Determine the (X, Y) coordinate at the center of the cell enclosing the given text.  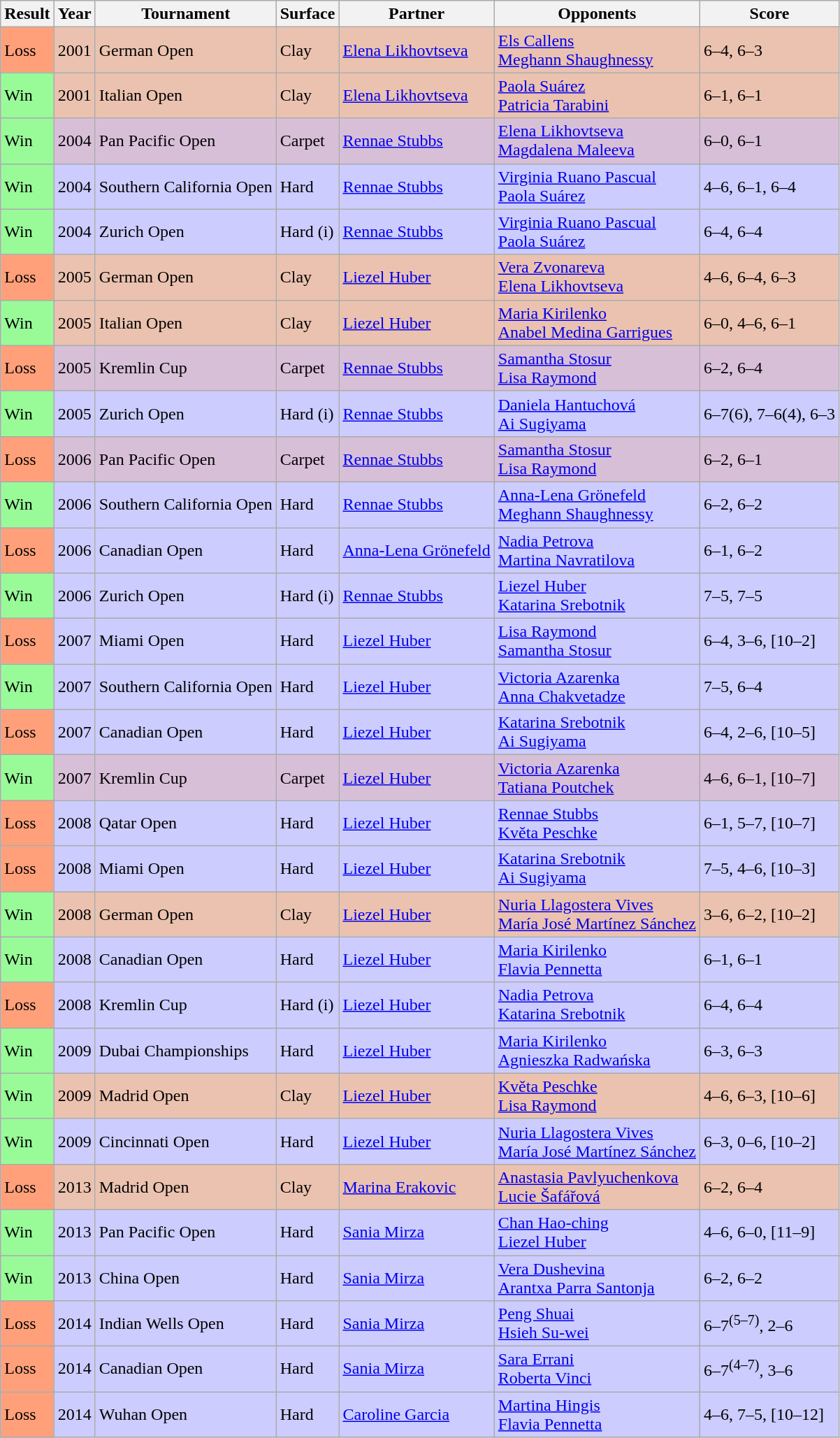
Lisa Raymond Samantha Stosur (597, 642)
Maria Kirilenko Flavia Pennetta (597, 959)
7–5, 4–6, [10–3] (770, 868)
Year (74, 14)
Anastasia Pavlyuchenkova Lucie Šafářová (597, 1187)
4–6, 6–1, 6–4 (770, 186)
6–4, 6–3 (770, 50)
China Open (186, 1278)
4–6, 6–3, [10–6] (770, 1096)
Partner (417, 14)
Daniela Hantuchová Ai Sugiyama (597, 414)
Surface (307, 14)
6–4, 3–6, [10–2] (770, 642)
Els Callens Meghann Shaughnessy (597, 50)
Nadia Petrova Katarina Srebotnik (597, 1005)
4–6, 7–5, [10–12] (770, 1415)
Qatar Open (186, 824)
Nadia Petrova Martina Navratilova (597, 549)
Anna-Lena Grönefeld (417, 549)
Liezel Huber Katarina Srebotnik (597, 596)
Paola Suárez Patricia Tarabini (597, 95)
Victoria Azarenka Anna Chakvetadze (597, 686)
6–7(6), 7–6(4), 6–3 (770, 414)
Wuhan Open (186, 1415)
6–0, 4–6, 6–1 (770, 323)
6–7(4–7), 3–6 (770, 1369)
Caroline Garcia (417, 1415)
Elena Likhovtseva Magdalena Maleeva (597, 141)
6–7(5–7), 2–6 (770, 1324)
7–5, 6–4 (770, 686)
Vera Dushevina Arantxa Parra Santonja (597, 1278)
Victoria Azarenka Tatiana Poutchek (597, 777)
Maria Kirilenko Anabel Medina Garrigues (597, 323)
Maria Kirilenko Agnieszka Radwańska (597, 1050)
4–6, 6–4, 6–3 (770, 277)
Martina Hingis Flavia Pennetta (597, 1415)
Cincinnati Open (186, 1141)
Score (770, 14)
6–4, 2–6, [10–5] (770, 733)
Dubai Championships (186, 1050)
6–0, 6–1 (770, 141)
6–1, 6–2 (770, 549)
3–6, 6–2, [10–2] (770, 914)
6–2, 6–1 (770, 459)
Anna-Lena Grönefeld Meghann Shaughnessy (597, 505)
Indian Wells Open (186, 1324)
Opponents (597, 14)
Marina Erakovic (417, 1187)
Sara Errani Roberta Vinci (597, 1369)
Tournament (186, 14)
Chan Hao-ching Liezel Huber (597, 1232)
Vera Zvonareva Elena Likhovtseva (597, 277)
4–6, 6–0, [11–9] (770, 1232)
Peng Shuai Hsieh Su-wei (597, 1324)
4–6, 6–1, [10–7] (770, 777)
6–3, 0–6, [10–2] (770, 1141)
6–1, 5–7, [10–7] (770, 824)
6–3, 6–3 (770, 1050)
Květa Peschke Lisa Raymond (597, 1096)
Result (27, 14)
7–5, 7–5 (770, 596)
Rennae Stubbs Květa Peschke (597, 824)
